Capture the cell that displays the provided text and extract its [x, y] central coordinate. 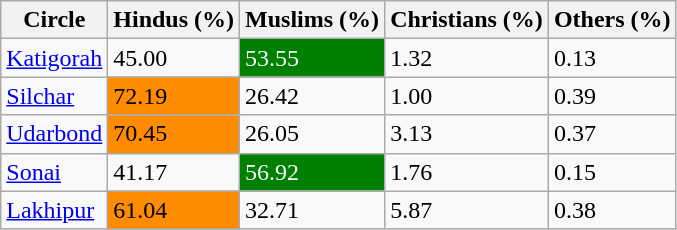
Hindus (%) [174, 20]
Muslims (%) [312, 20]
0.15 [612, 172]
1.32 [467, 58]
0.38 [612, 210]
61.04 [174, 210]
56.92 [312, 172]
0.37 [612, 134]
0.39 [612, 96]
Others (%) [612, 20]
70.45 [174, 134]
72.19 [174, 96]
53.55 [312, 58]
3.13 [467, 134]
Udarbond [54, 134]
41.17 [174, 172]
45.00 [174, 58]
Sonai [54, 172]
32.71 [312, 210]
Christians (%) [467, 20]
5.87 [467, 210]
26.42 [312, 96]
1.00 [467, 96]
26.05 [312, 134]
Circle [54, 20]
Lakhipur [54, 210]
0.13 [612, 58]
Silchar [54, 96]
1.76 [467, 172]
Katigorah [54, 58]
